For the text-containing cell, return its midpoint in (X, Y) coordinate format. 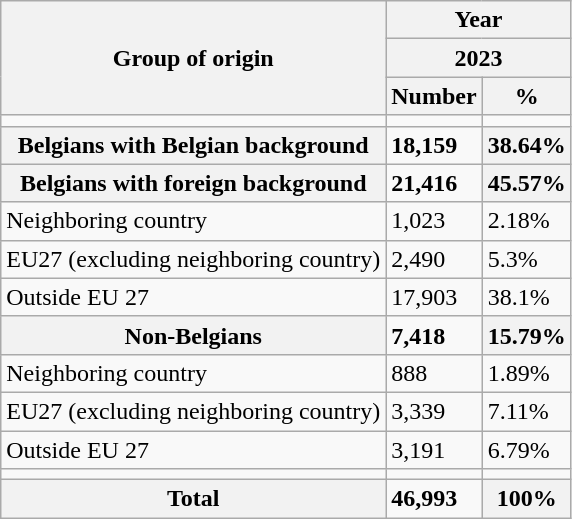
Belgians with foreign background (194, 183)
888 (434, 373)
45.57% (526, 183)
1.89% (526, 373)
6.79% (526, 449)
3,191 (434, 449)
7.11% (526, 411)
38.64% (526, 145)
100% (526, 499)
% (526, 96)
Belgians with Belgian background (194, 145)
38.1% (526, 297)
5.3% (526, 259)
18,159 (434, 145)
2.18% (526, 221)
2,490 (434, 259)
21,416 (434, 183)
Number (434, 96)
15.79% (526, 335)
1,023 (434, 221)
Year (478, 20)
Non-Belgians (194, 335)
17,903 (434, 297)
3,339 (434, 411)
46,993 (434, 499)
7,418 (434, 335)
Total (194, 499)
2023 (478, 58)
Group of origin (194, 58)
